Extract the [X, Y] coordinate from the center of the cell holding the provided text.  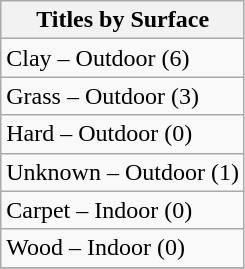
Wood – Indoor (0) [123, 248]
Carpet – Indoor (0) [123, 210]
Grass – Outdoor (3) [123, 96]
Hard – Outdoor (0) [123, 134]
Unknown – Outdoor (1) [123, 172]
Titles by Surface [123, 20]
Clay – Outdoor (6) [123, 58]
